Locate the cell with the specified text and output its [X, Y] center coordinate. 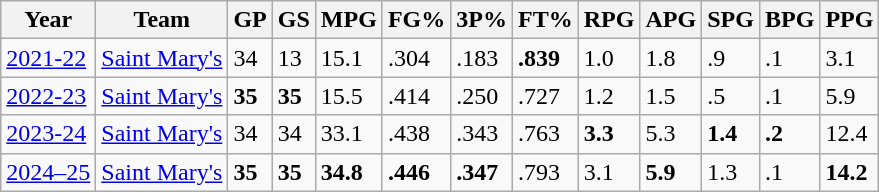
MPG [348, 20]
BPG [789, 20]
.793 [546, 172]
1.5 [671, 96]
12.4 [850, 134]
APG [671, 20]
FT% [546, 20]
2021-22 [48, 58]
.183 [482, 58]
GP [250, 20]
Year [48, 20]
33.1 [348, 134]
.5 [731, 96]
GS [294, 20]
.446 [416, 172]
.343 [482, 134]
34.8 [348, 172]
.839 [546, 58]
PPG [850, 20]
2023-24 [48, 134]
14.2 [850, 172]
3P% [482, 20]
SPG [731, 20]
FG% [416, 20]
.763 [546, 134]
.438 [416, 134]
5.3 [671, 134]
3.3 [609, 134]
RPG [609, 20]
1.3 [731, 172]
.9 [731, 58]
1.0 [609, 58]
1.4 [731, 134]
15.1 [348, 58]
2024–25 [48, 172]
.304 [416, 58]
2022-23 [48, 96]
.2 [789, 134]
.347 [482, 172]
Team [162, 20]
1.8 [671, 58]
15.5 [348, 96]
.727 [546, 96]
.414 [416, 96]
.250 [482, 96]
1.2 [609, 96]
13 [294, 58]
